Provide the [X, Y] coordinate of the cell's center where the given text is located.  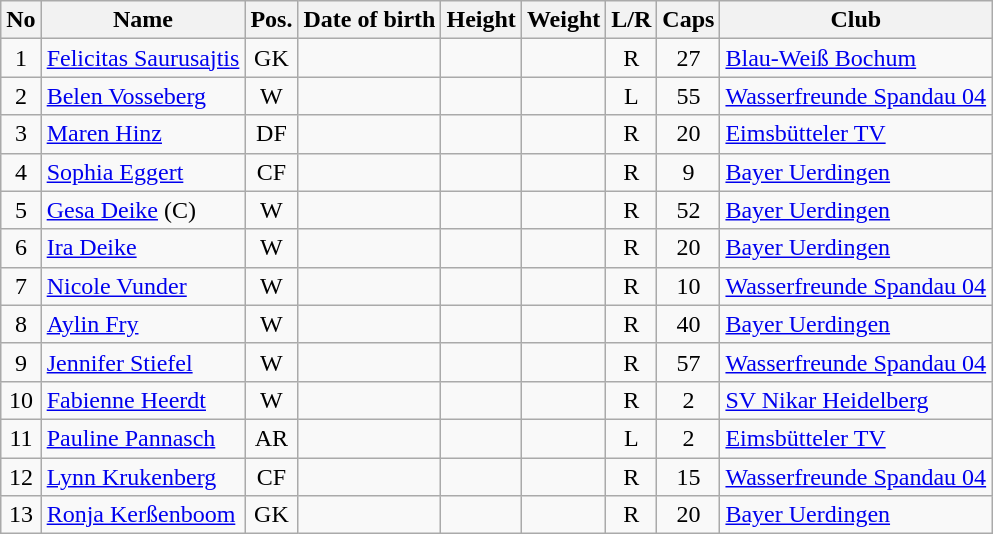
AR [272, 438]
DF [272, 134]
Height [481, 20]
Jennifer Stiefel [143, 362]
52 [688, 210]
40 [688, 324]
Date of birth [370, 20]
15 [688, 477]
5 [21, 210]
12 [21, 477]
6 [21, 248]
Felicitas Saurusajtis [143, 58]
Fabienne Heerdt [143, 400]
1 [21, 58]
7 [21, 286]
Name [143, 20]
Aylin Fry [143, 324]
Ira Deike [143, 248]
4 [21, 172]
Club [856, 20]
Caps [688, 20]
Belen Vosseberg [143, 96]
No [21, 20]
Maren Hinz [143, 134]
11 [21, 438]
Pauline Pannasch [143, 438]
L/R [632, 20]
Lynn Krukenberg [143, 477]
Ronja Kerßenboom [143, 515]
13 [21, 515]
55 [688, 96]
3 [21, 134]
Blau-Weiß Bochum [856, 58]
57 [688, 362]
Pos. [272, 20]
27 [688, 58]
Gesa Deike (C) [143, 210]
Nicole Vunder [143, 286]
SV Nikar Heidelberg [856, 400]
8 [21, 324]
Weight [563, 20]
Sophia Eggert [143, 172]
